Locate the cell with the specified text and output its [x, y] center coordinate. 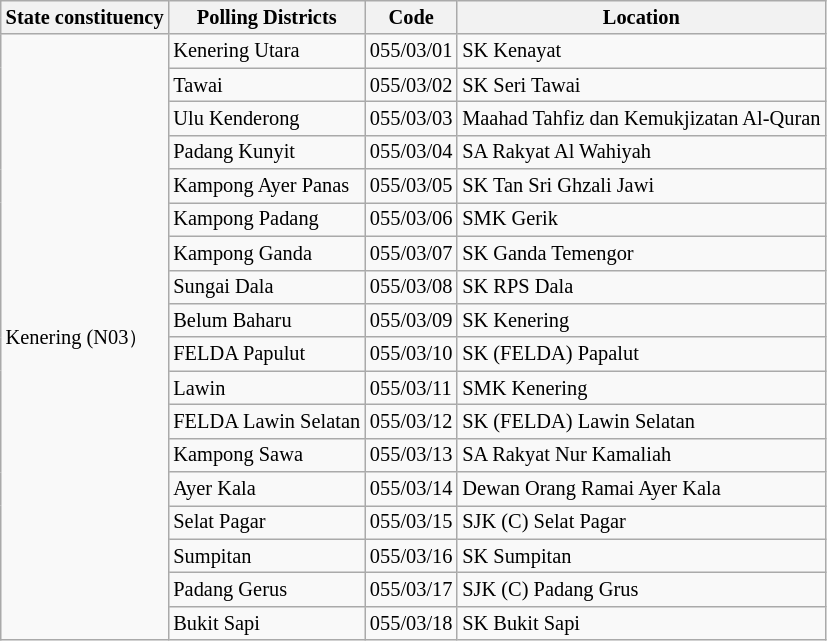
Bukit Sapi [266, 623]
055/03/03 [411, 118]
055/03/05 [411, 186]
SK Seri Tawai [641, 85]
Sungai Dala [266, 287]
SK (FELDA) Lawin Selatan [641, 421]
Ulu Kenderong [266, 118]
055/03/06 [411, 219]
055/03/15 [411, 522]
Kampong Ganda [266, 253]
FELDA Lawin Selatan [266, 421]
055/03/18 [411, 623]
Kampong Padang [266, 219]
Maahad Tahfiz dan Kemukjizatan Al-Quran [641, 118]
SJK (C) Selat Pagar [641, 522]
055/03/13 [411, 455]
SK Sumpitan [641, 556]
055/03/17 [411, 589]
Kenering (N03） [85, 337]
055/03/16 [411, 556]
SK Kenering [641, 320]
SA Rakyat Al Wahiyah [641, 152]
055/03/14 [411, 489]
Kampong Ayer Panas [266, 186]
Belum Baharu [266, 320]
Polling Districts [266, 17]
Padang Kunyit [266, 152]
Ayer Kala [266, 489]
SMK Gerik [641, 219]
SMK Kenering [641, 388]
Kampong Sawa [266, 455]
SK RPS Dala [641, 287]
Selat Pagar [266, 522]
055/03/04 [411, 152]
055/03/10 [411, 354]
Location [641, 17]
055/03/11 [411, 388]
Sumpitan [266, 556]
FELDA Papulut [266, 354]
SK Bukit Sapi [641, 623]
055/03/08 [411, 287]
SK Kenayat [641, 51]
SK (FELDA) Papalut [641, 354]
Kenering Utara [266, 51]
055/03/07 [411, 253]
Dewan Orang Ramai Ayer Kala [641, 489]
State constituency [85, 17]
Tawai [266, 85]
Code [411, 17]
SJK (C) Padang Grus [641, 589]
Lawin [266, 388]
055/03/09 [411, 320]
055/03/02 [411, 85]
Padang Gerus [266, 589]
SK Ganda Temengor [641, 253]
055/03/12 [411, 421]
SA Rakyat Nur Kamaliah [641, 455]
SK Tan Sri Ghzali Jawi [641, 186]
055/03/01 [411, 51]
